Identify which cell holds the provided text, then report its [X, Y] central coordinate. 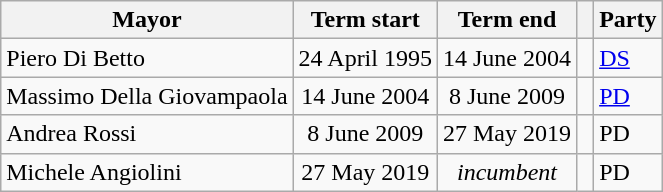
Party [628, 20]
incumbent [506, 172]
DS [628, 58]
Andrea Rossi [147, 134]
Term start [365, 20]
Michele Angiolini [147, 172]
24 April 1995 [365, 58]
Massimo Della Giovampaola [147, 96]
Term end [506, 20]
Piero Di Betto [147, 58]
Mayor [147, 20]
